Return (x, y) of the center of cell containing provided text 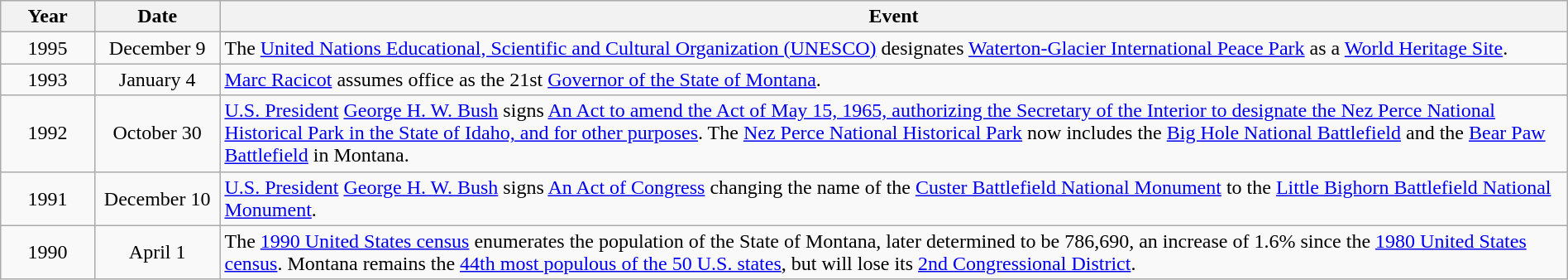
1993 (48, 80)
December 9 (157, 48)
December 10 (157, 199)
April 1 (157, 252)
Marc Racicot assumes office as the 21st Governor of the State of Montana. (893, 80)
1991 (48, 199)
Event (893, 17)
1992 (48, 133)
January 4 (157, 80)
October 30 (157, 133)
1995 (48, 48)
Date (157, 17)
1990 (48, 252)
Year (48, 17)
